Return the [x, y] coordinate for the center point of the cell that contains the specified text.  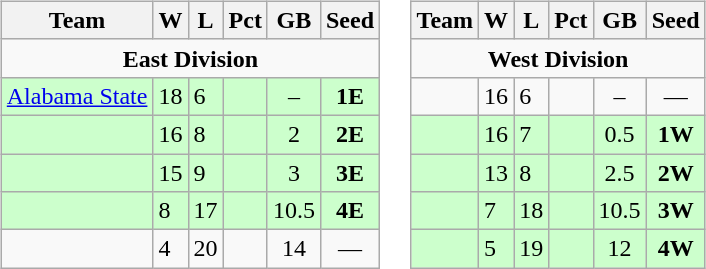
13 [496, 173]
4W [676, 249]
1E [350, 96]
20 [206, 249]
2 [294, 134]
2.5 [620, 173]
17 [206, 211]
4E [350, 211]
5 [496, 249]
Alabama State [77, 96]
3 [294, 173]
4 [170, 249]
19 [532, 249]
3W [676, 211]
9 [206, 173]
0.5 [620, 134]
3E [350, 173]
14 [294, 249]
East Division [190, 58]
West Division [558, 58]
2W [676, 173]
15 [170, 173]
2E [350, 134]
12 [620, 249]
1W [676, 134]
